Locate the cell with the specified text and output its [X, Y] center coordinate. 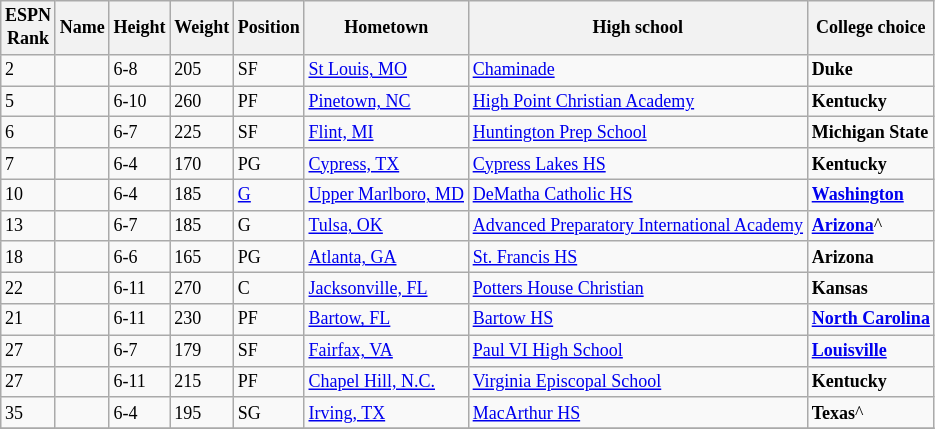
2 [28, 70]
St. Francis HS [638, 256]
Tulsa, OK [386, 226]
Upper Marlboro, MD [386, 194]
C [268, 288]
Cypress, TX [386, 164]
13 [28, 226]
225 [202, 132]
St Louis, MO [386, 70]
Louisville [870, 350]
SG [268, 412]
230 [202, 320]
High school [638, 28]
165 [202, 256]
260 [202, 102]
Huntington Prep School [638, 132]
215 [202, 382]
179 [202, 350]
Hometown [386, 28]
270 [202, 288]
Duke [870, 70]
Chapel Hill, N.C. [386, 382]
Flint, MI [386, 132]
5 [28, 102]
Height [140, 28]
Pinetown, NC [386, 102]
195 [202, 412]
Fairfax, VA [386, 350]
7 [28, 164]
Bartow, FL [386, 320]
Washington [870, 194]
High Point Christian Academy [638, 102]
Kansas [870, 288]
Weight [202, 28]
Potters House Christian [638, 288]
Jacksonville, FL [386, 288]
Chaminade [638, 70]
North Carolina [870, 320]
Arizona^ [870, 226]
Michigan State [870, 132]
6-8 [140, 70]
10 [28, 194]
Paul VI High School [638, 350]
Advanced Preparatory International Academy [638, 226]
College choice [870, 28]
Texas^ [870, 412]
Cypress Lakes HS [638, 164]
18 [28, 256]
35 [28, 412]
170 [202, 164]
ESPNRank [28, 28]
21 [28, 320]
205 [202, 70]
Arizona [870, 256]
6 [28, 132]
DeMatha Catholic HS [638, 194]
Irving, TX [386, 412]
Bartow HS [638, 320]
Position [268, 28]
6-6 [140, 256]
MacArthur HS [638, 412]
Name [82, 28]
Atlanta, GA [386, 256]
6-10 [140, 102]
22 [28, 288]
Virginia Episcopal School [638, 382]
